Scan for the cell matching the given text and deliver its [x, y] coordinate at center. 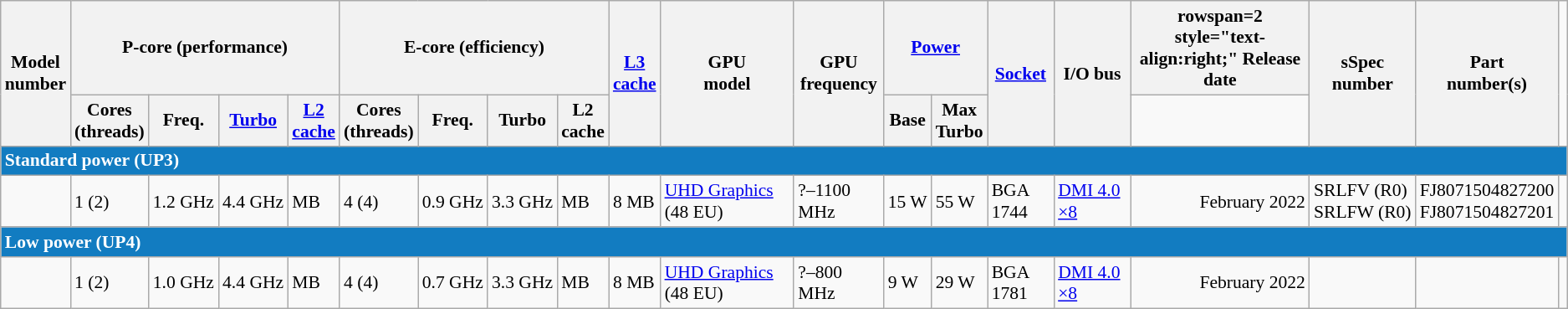
1.0 GHz [184, 283]
GPUfrequency [838, 74]
L3cache [635, 74]
Base [908, 121]
55 W [960, 201]
E-core (efficiency) [474, 48]
rowspan=2 style="text-align:right;" Release date [1220, 48]
SRLFV (R0)SRLFW (R0) [1363, 201]
0.7 GHz [453, 283]
Power [936, 48]
P-core (performance) [205, 48]
GPUmodel [728, 74]
?–1100 MHz [838, 201]
FJ8071504827200FJ8071504827201 [1487, 201]
Low power (UP4) [784, 242]
1.2 GHz [184, 201]
0.9 GHz [453, 201]
Standard power (UP3) [784, 161]
15 W [908, 201]
Partnumber(s) [1487, 74]
MaxTurbo [960, 121]
Socket [1020, 74]
I/O bus [1092, 74]
BGA 1781 [1020, 283]
BGA 1744 [1020, 201]
29 W [960, 283]
Modelnumber [35, 74]
sSpecnumber [1363, 74]
?–800 MHz [838, 283]
9 W [908, 283]
